Extract the (X, Y) coordinate from the center of the cell holding the provided text.  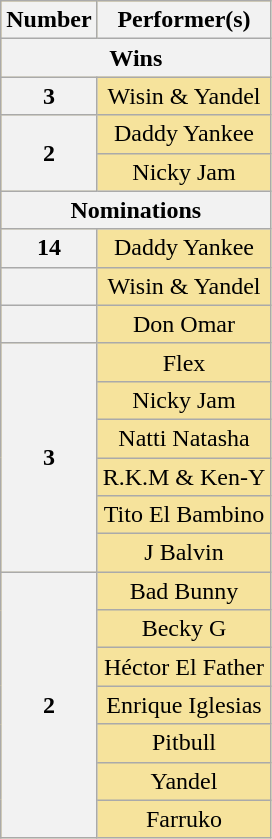
Bad Bunny (184, 591)
Becky G (184, 629)
Number (49, 20)
Performer(s) (184, 20)
Nominations (136, 210)
Tito El Bambino (184, 515)
Flex (184, 362)
Pitbull (184, 743)
Yandel (184, 781)
Farruko (184, 819)
R.K.M & Ken-Y (184, 477)
Héctor El Father (184, 667)
Natti Natasha (184, 438)
Wins (136, 58)
Enrique Iglesias (184, 705)
J Balvin (184, 553)
Don Omar (184, 324)
14 (49, 248)
